Output the (X, Y) coordinate of the center of the cell containing the given text.  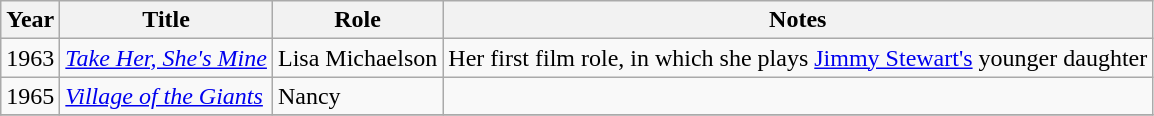
Her first film role, in which she plays Jimmy Stewart's younger daughter (798, 58)
Title (166, 20)
Nancy (357, 96)
1965 (30, 96)
Village of the Giants (166, 96)
Take Her, She's Mine (166, 58)
Year (30, 20)
1963 (30, 58)
Role (357, 20)
Lisa Michaelson (357, 58)
Notes (798, 20)
